Identify which cell holds the provided text, then report its [x, y] central coordinate. 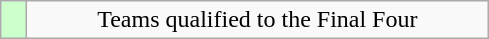
Teams qualified to the Final Four [258, 20]
